From the cell containing the given text, extract its center point as [X, Y] coordinate. 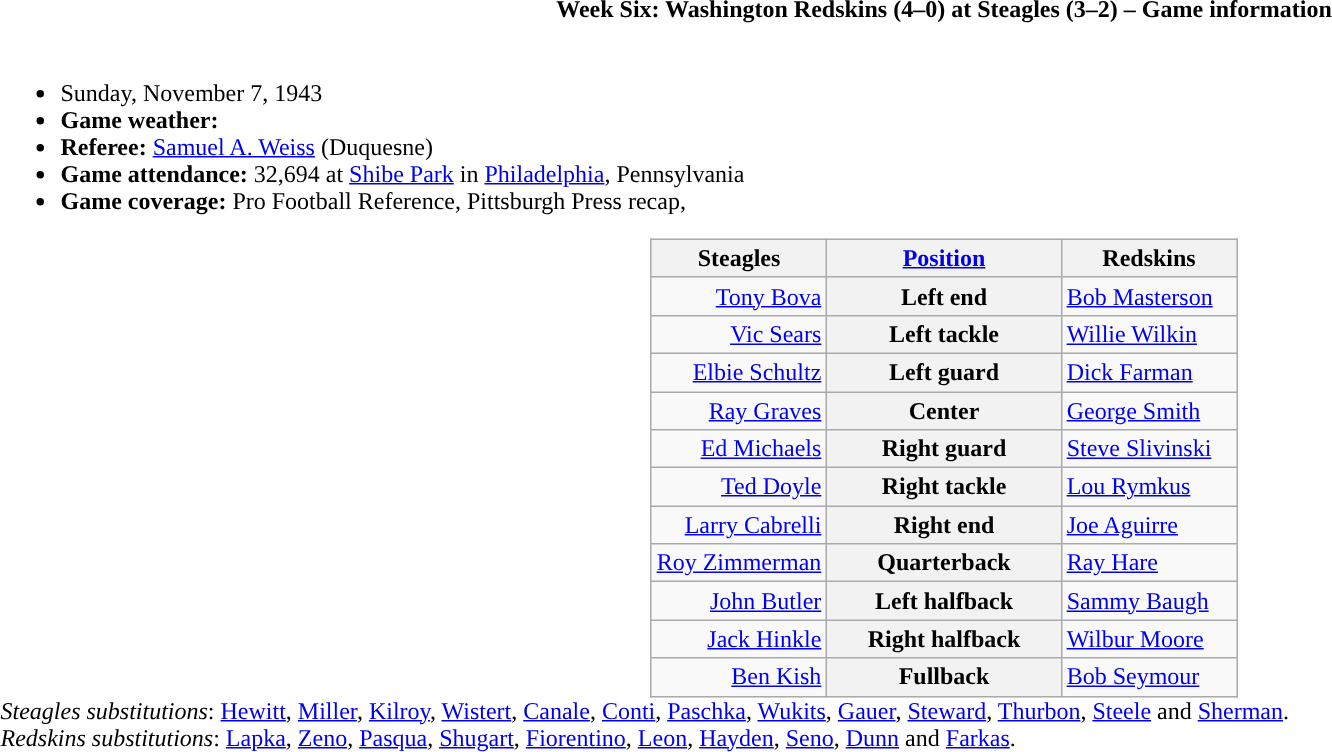
Redskins [1149, 258]
Ben Kish [739, 677]
Elbie Schultz [739, 372]
Dick Farman [1149, 372]
Fullback [944, 677]
Ray Hare [1149, 563]
John Butler [739, 601]
Left guard [944, 372]
Steve Slivinski [1149, 449]
Right guard [944, 449]
Steagles [739, 258]
Bob Masterson [1149, 296]
Bob Seymour [1149, 677]
Ed Michaels [739, 449]
Ray Graves [739, 411]
Quarterback [944, 563]
Right end [944, 525]
Joe Aguirre [1149, 525]
Sammy Baugh [1149, 601]
Right halfback [944, 639]
Left end [944, 296]
Ted Doyle [739, 487]
Tony Bova [739, 296]
Center [944, 411]
Vic Sears [739, 334]
Wilbur Moore [1149, 639]
Jack Hinkle [739, 639]
Lou Rymkus [1149, 487]
Willie Wilkin [1149, 334]
Left halfback [944, 601]
Left tackle [944, 334]
Larry Cabrelli [739, 525]
Right tackle [944, 487]
Roy Zimmerman [739, 563]
George Smith [1149, 411]
Position [944, 258]
